Scan for the cell matching the given text and deliver its [x, y] coordinate at center. 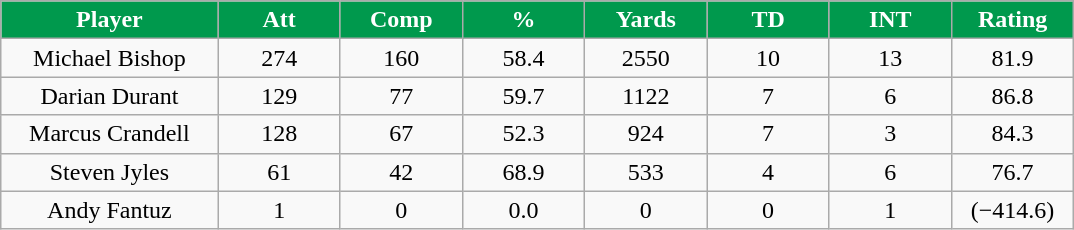
% [523, 20]
77 [401, 96]
0.0 [523, 210]
86.8 [1012, 96]
Att [279, 20]
533 [646, 172]
68.9 [523, 172]
Player [110, 20]
INT [890, 20]
58.4 [523, 58]
Marcus Crandell [110, 134]
4 [768, 172]
2550 [646, 58]
84.3 [1012, 134]
10 [768, 58]
42 [401, 172]
3 [890, 134]
1122 [646, 96]
Michael Bishop [110, 58]
(−414.6) [1012, 210]
128 [279, 134]
61 [279, 172]
274 [279, 58]
Darian Durant [110, 96]
76.7 [1012, 172]
59.7 [523, 96]
67 [401, 134]
Rating [1012, 20]
Andy Fantuz [110, 210]
81.9 [1012, 58]
160 [401, 58]
Yards [646, 20]
129 [279, 96]
52.3 [523, 134]
13 [890, 58]
924 [646, 134]
Steven Jyles [110, 172]
Comp [401, 20]
TD [768, 20]
